Pinpoint the cell where the given text exists, returning its [X, Y] midpoint coordinate. 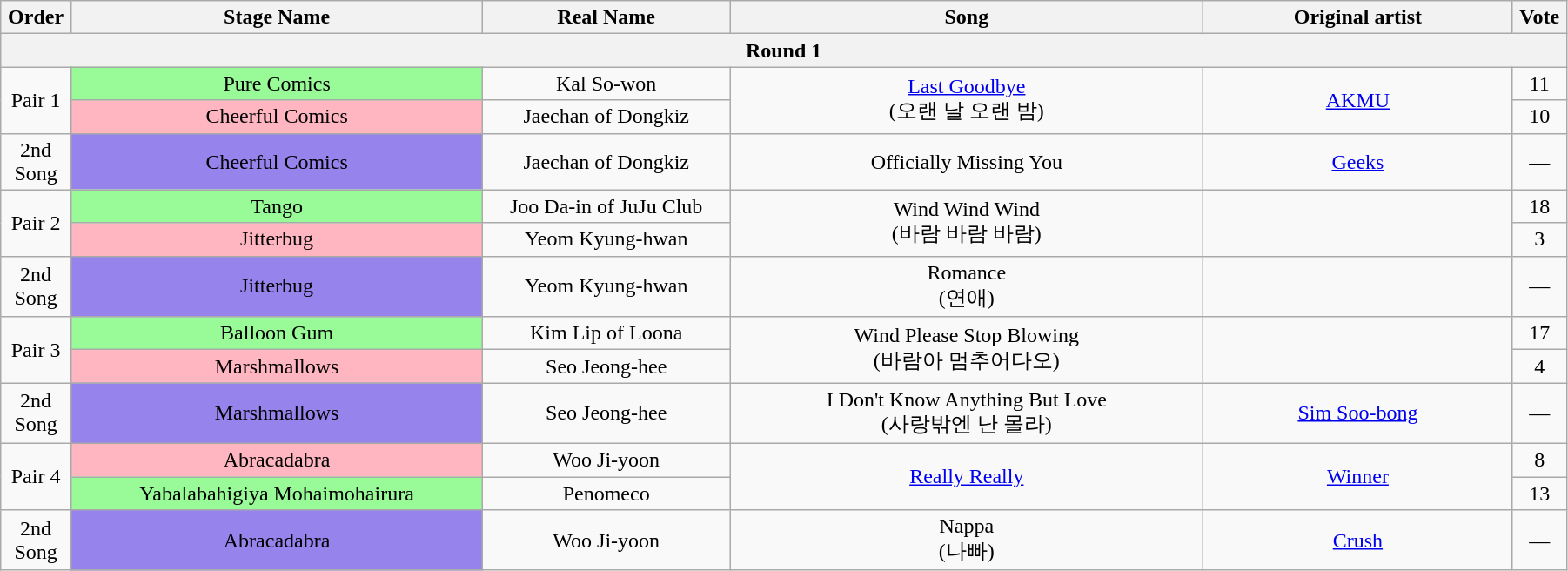
4 [1540, 366]
Pure Comics [277, 84]
Winner [1357, 476]
I Don't Know Anything But Love(사랑밖엔 난 몰라) [967, 413]
AKMU [1357, 100]
Balloon Gum [277, 333]
Pair 4 [37, 476]
Stage Name [277, 17]
Crush [1357, 541]
Round 1 [784, 50]
Kim Lip of Loona [606, 333]
Wind Wind Wind(바람 바람 바람) [967, 223]
Last Goodbye(오랜 날 오랜 밤) [967, 100]
18 [1540, 206]
Pair 2 [37, 223]
Officially Missing You [967, 162]
Joo Da-in of JuJu Club [606, 206]
Tango [277, 206]
Vote [1540, 17]
Romance(연애) [967, 286]
11 [1540, 84]
13 [1540, 494]
Penomeco [606, 494]
Really Really [967, 476]
10 [1540, 117]
Real Name [606, 17]
17 [1540, 333]
Order [37, 17]
Sim Soo-bong [1357, 413]
Pair 1 [37, 100]
8 [1540, 460]
Nappa(나빠) [967, 541]
Geeks [1357, 162]
Pair 3 [37, 350]
Original artist [1357, 17]
3 [1540, 239]
Song [967, 17]
Kal So-won [606, 84]
Wind Please Stop Blowing(바람아 멈추어다오) [967, 350]
Yabalabahigiya Mohaimohairura [277, 494]
